For the text-containing cell, return its midpoint in [x, y] coordinate format. 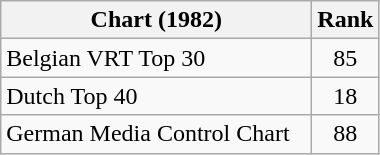
Chart (1982) [156, 20]
88 [346, 134]
Rank [346, 20]
Dutch Top 40 [156, 96]
85 [346, 58]
German Media Control Chart [156, 134]
Belgian VRT Top 30 [156, 58]
18 [346, 96]
